Capture the cell that displays the provided text and extract its [x, y] central coordinate. 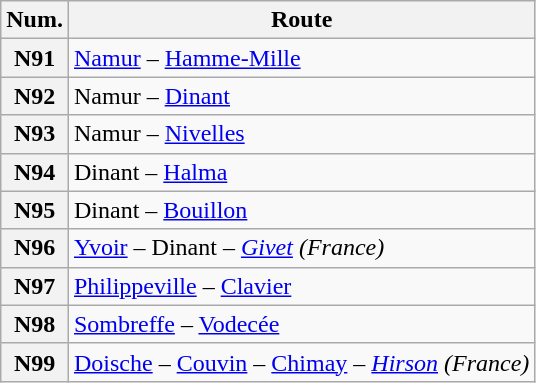
N91 [35, 58]
Namur – Nivelles [301, 134]
N95 [35, 210]
Namur – Dinant [301, 96]
N94 [35, 172]
N98 [35, 324]
N97 [35, 286]
N92 [35, 96]
Dinant – Bouillon [301, 210]
Philippeville – Clavier [301, 286]
Namur – Hamme-Mille [301, 58]
N99 [35, 362]
N93 [35, 134]
Yvoir – Dinant – Givet (France) [301, 248]
Sombreffe – Vodecée [301, 324]
Route [301, 20]
N96 [35, 248]
Num. [35, 20]
Doische – Couvin – Chimay – Hirson (France) [301, 362]
Dinant – Halma [301, 172]
